Determine the [X, Y] coordinate at the center of the cell enclosing the given text.  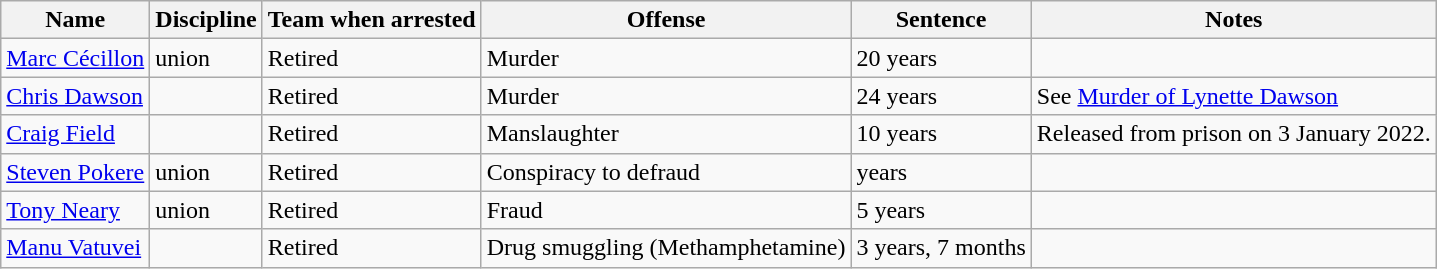
Discipline [206, 20]
See Murder of Lynette Dawson [1234, 96]
Name [76, 20]
Marc Cécillon [76, 58]
Fraud [666, 210]
Chris Dawson [76, 96]
Manu Vatuvei [76, 248]
Manslaughter [666, 134]
Team when arrested [372, 20]
3 years, 7 months [941, 248]
Drug smuggling (Methamphetamine) [666, 248]
Steven Pokere [76, 172]
years [941, 172]
Offense [666, 20]
Released from prison on 3 January 2022. [1234, 134]
Conspiracy to defraud [666, 172]
Craig Field [76, 134]
5 years [941, 210]
Sentence [941, 20]
10 years [941, 134]
20 years [941, 58]
24 years [941, 96]
Tony Neary [76, 210]
Notes [1234, 20]
